Extract the [X, Y] coordinate from the center of the cell holding the provided text.  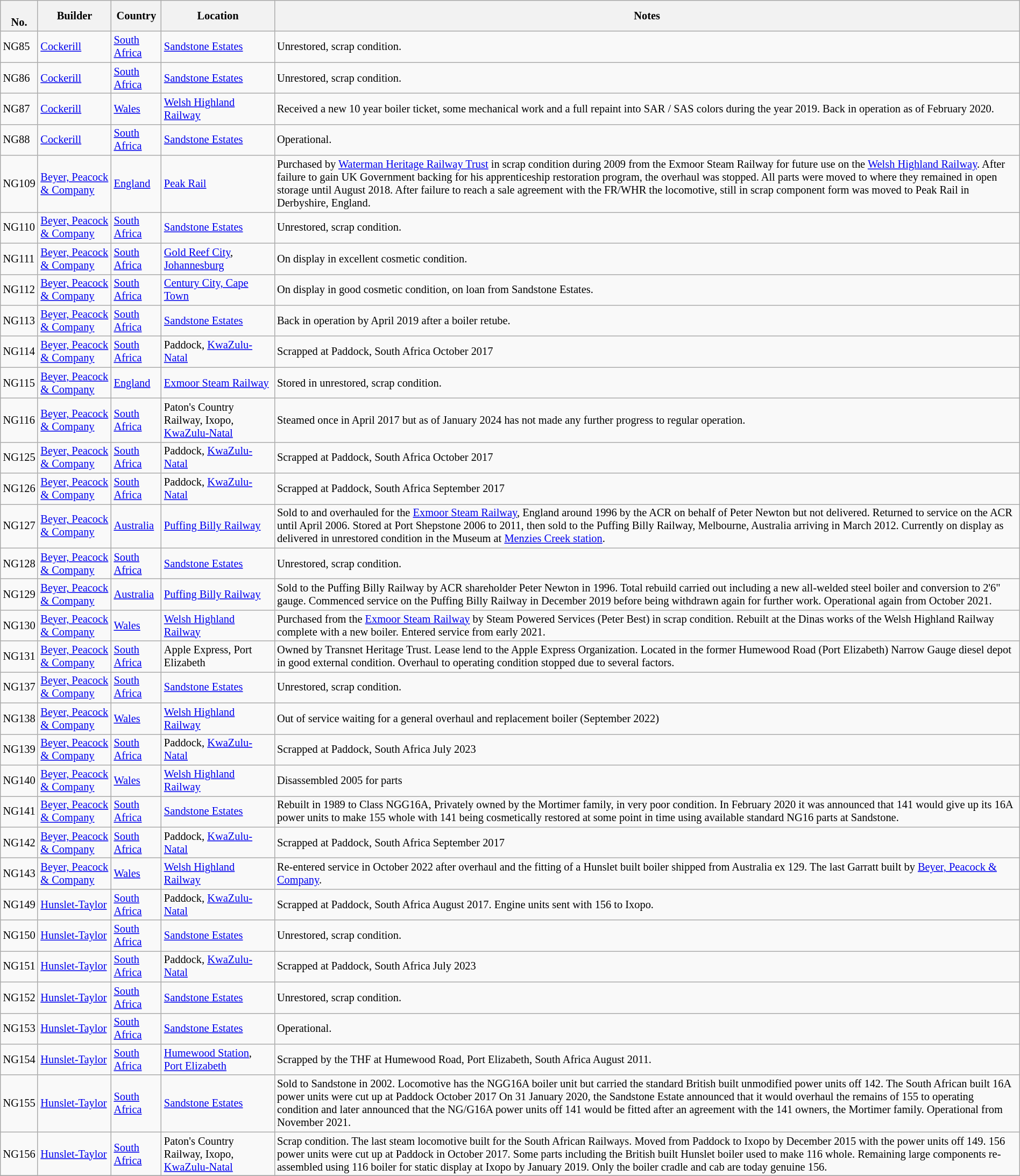
NG109 [19, 184]
Scrapped at Paddock, South Africa August 2017. Engine units sent with 156 to Ixopo. [647, 904]
NG116 [19, 420]
NG154 [19, 1060]
NG87 [19, 109]
NG150 [19, 936]
NG111 [19, 259]
NG129 [19, 595]
Scrapped by the THF at Humewood Road, Port Elizabeth, South Africa August 2011. [647, 1060]
NG86 [19, 78]
Back in operation by April 2019 after a boiler retube. [647, 321]
Location [218, 16]
Builder [74, 16]
Exmoor Steam Railway [218, 383]
Out of service waiting for a general overhaul and replacement boiler (September 2022) [647, 719]
NG114 [19, 352]
NG85 [19, 47]
NG88 [19, 140]
NG155 [19, 1103]
NG127 [19, 526]
NG153 [19, 1029]
Steamed once in April 2017 but as of January 2024 has not made any further progress to regular operation. [647, 420]
NG125 [19, 458]
NG149 [19, 904]
Country [137, 16]
NG151 [19, 967]
NG138 [19, 719]
Disassembled 2005 for parts [647, 781]
NG141 [19, 811]
NG142 [19, 843]
NG130 [19, 626]
Stored in unrestored, scrap condition. [647, 383]
NG137 [19, 688]
NG126 [19, 489]
Century City, Cape Town [218, 290]
No. [19, 16]
On display in excellent cosmetic condition. [647, 259]
NG128 [19, 564]
Peak Rail [218, 184]
NG143 [19, 874]
Apple Express, Port Elizabeth [218, 657]
NG113 [19, 321]
NG110 [19, 228]
On display in good cosmetic condition, on loan from Sandstone Estates. [647, 290]
NG139 [19, 750]
NG156 [19, 1154]
NG140 [19, 781]
Notes [647, 16]
Humewood Station, Port Elizabeth [218, 1060]
NG152 [19, 997]
NG112 [19, 290]
NG115 [19, 383]
NG131 [19, 657]
Gold Reef City, Johannesburg [218, 259]
